From the cell containing the given text, extract its center point as (X, Y) coordinate. 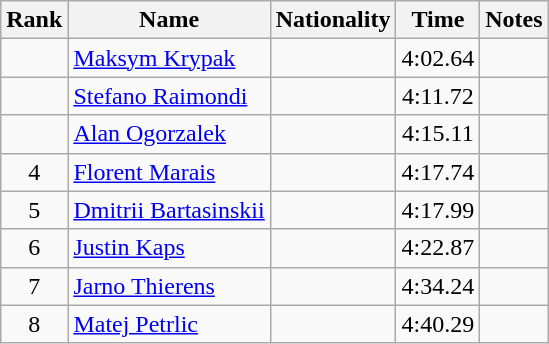
4:17.99 (438, 210)
Matej Petrlic (169, 324)
7 (34, 286)
4 (34, 172)
5 (34, 210)
Alan Ogorzalek (169, 134)
Notes (514, 20)
Jarno Thierens (169, 286)
Justin Kaps (169, 248)
4:22.87 (438, 248)
Name (169, 20)
4:17.74 (438, 172)
Florent Marais (169, 172)
Time (438, 20)
6 (34, 248)
4:15.11 (438, 134)
Maksym Krypak (169, 58)
Rank (34, 20)
Dmitrii Bartasinskii (169, 210)
4:02.64 (438, 58)
8 (34, 324)
Stefano Raimondi (169, 96)
4:34.24 (438, 286)
Nationality (333, 20)
4:40.29 (438, 324)
4:11.72 (438, 96)
